Pinpoint the cell where the given text exists, returning its [X, Y] midpoint coordinate. 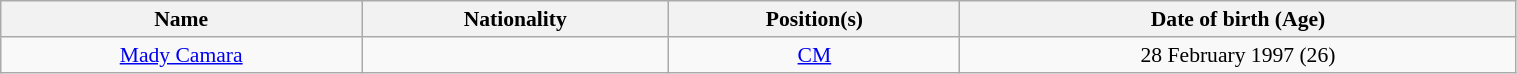
28 February 1997 (26) [1238, 55]
Mady Camara [182, 55]
Nationality [516, 19]
Position(s) [814, 19]
Name [182, 19]
Date of birth (Age) [1238, 19]
CM [814, 55]
